Return (X, Y) of the center of cell containing provided text 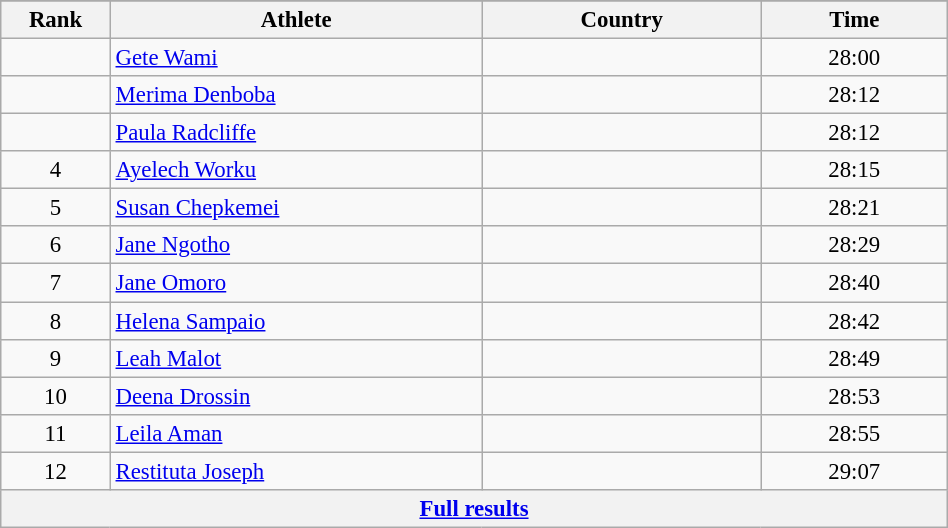
28:49 (854, 358)
28:55 (854, 433)
Rank (56, 20)
28:42 (854, 321)
Full results (474, 509)
Helena Sampaio (296, 321)
Leah Malot (296, 358)
9 (56, 358)
10 (56, 396)
Country (622, 20)
8 (56, 321)
Susan Chepkemei (296, 208)
Deena Drossin (296, 396)
Paula Radcliffe (296, 133)
28:29 (854, 245)
Restituta Joseph (296, 471)
Jane Ngotho (296, 245)
28:15 (854, 170)
4 (56, 170)
28:53 (854, 396)
Jane Omoro (296, 283)
5 (56, 208)
Ayelech Worku (296, 170)
Athlete (296, 20)
6 (56, 245)
Gete Wami (296, 58)
11 (56, 433)
Leila Aman (296, 433)
7 (56, 283)
Time (854, 20)
28:21 (854, 208)
29:07 (854, 471)
28:00 (854, 58)
12 (56, 471)
28:40 (854, 283)
Merima Denboba (296, 95)
